Extract the [X, Y] coordinate from the center of the cell holding the provided text.  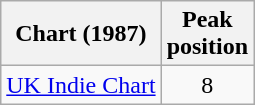
Peakposition [207, 34]
UK Indie Chart [81, 85]
Chart (1987) [81, 34]
8 [207, 85]
